Detect which cell encompasses the target text, then output its (X, Y) center coordinate. 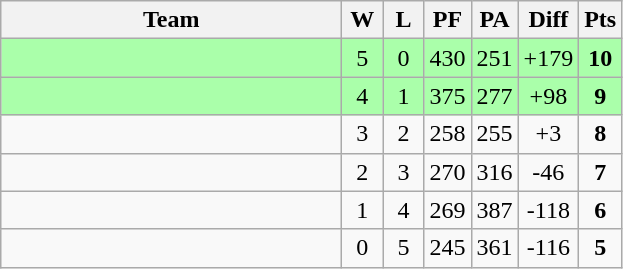
L (404, 20)
9 (600, 96)
361 (494, 248)
Pts (600, 20)
+179 (548, 58)
387 (494, 210)
270 (448, 172)
255 (494, 134)
PA (494, 20)
W (362, 20)
Diff (548, 20)
258 (448, 134)
6 (600, 210)
+3 (548, 134)
251 (494, 58)
8 (600, 134)
PF (448, 20)
+98 (548, 96)
245 (448, 248)
375 (448, 96)
269 (448, 210)
10 (600, 58)
Team (172, 20)
430 (448, 58)
-116 (548, 248)
7 (600, 172)
316 (494, 172)
277 (494, 96)
-46 (548, 172)
-118 (548, 210)
